Capture the cell that displays the provided text and extract its (X, Y) central coordinate. 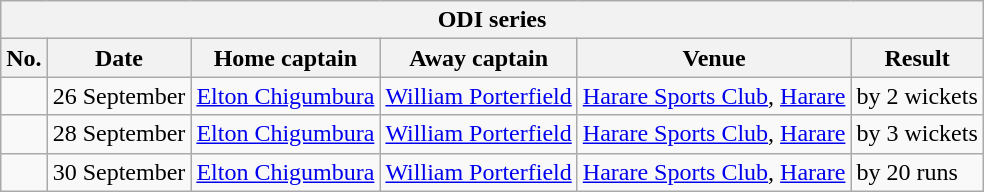
Result (917, 58)
Venue (714, 58)
26 September (119, 96)
Away captain (478, 58)
by 2 wickets (917, 96)
Date (119, 58)
Home captain (286, 58)
No. (24, 58)
by 3 wickets (917, 134)
by 20 runs (917, 172)
ODI series (492, 20)
28 September (119, 134)
30 September (119, 172)
